Detect which cell encompasses the target text, then output its (x, y) center coordinate. 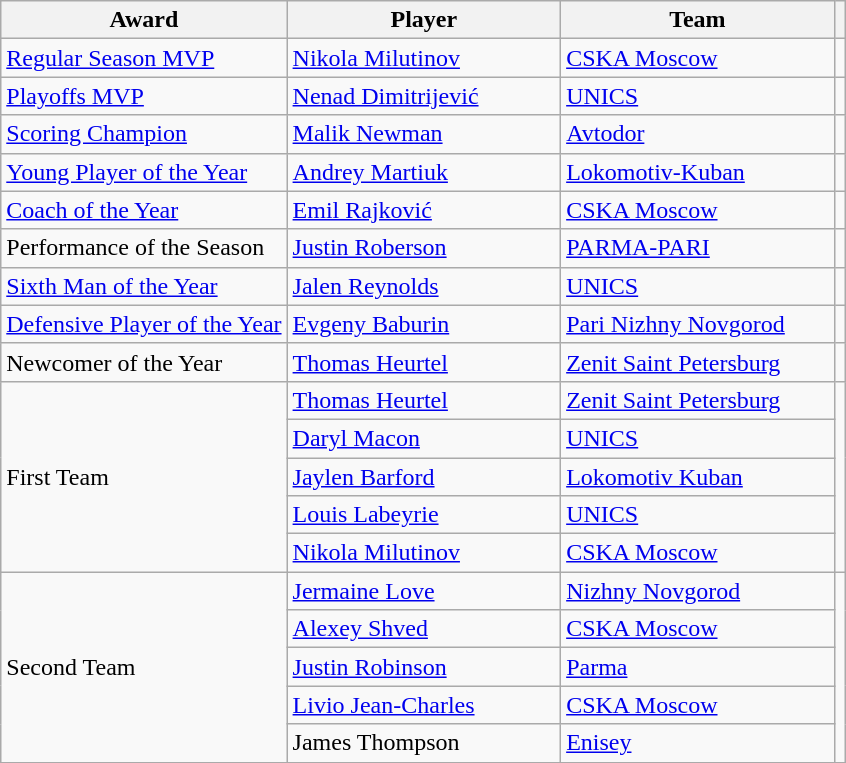
Avtodor (698, 134)
Livio Jean-Charles (424, 705)
Lokomotiv-Kuban (698, 172)
Evgeny Baburin (424, 324)
Parma (698, 667)
Second Team (144, 667)
Lokomotiv Kuban (698, 477)
Justin Robinson (424, 667)
Regular Season MVP (144, 58)
Defensive Player of the Year (144, 324)
Louis Labeyrie (424, 515)
Enisey (698, 743)
Daryl Macon (424, 438)
Player (424, 20)
James Thompson (424, 743)
Performance of the Season (144, 248)
Team (698, 20)
PARMA-PARI (698, 248)
Newcomer of the Year (144, 362)
Pari Nizhny Novgorod (698, 324)
Andrey Martiuk (424, 172)
Nizhny Novgorod (698, 591)
First Team (144, 476)
Emil Rajković (424, 210)
Jalen Reynolds (424, 286)
Nenad Dimitrijević (424, 96)
Scoring Champion (144, 134)
Alexey Shved (424, 629)
Jaylen Barford (424, 477)
Young Player of the Year (144, 172)
Coach of the Year (144, 210)
Malik Newman (424, 134)
Award (144, 20)
Justin Roberson (424, 248)
Sixth Man of the Year (144, 286)
Jermaine Love (424, 591)
Playoffs MVP (144, 96)
